Determine the (x, y) coordinate at the center of the cell enclosing the given text.  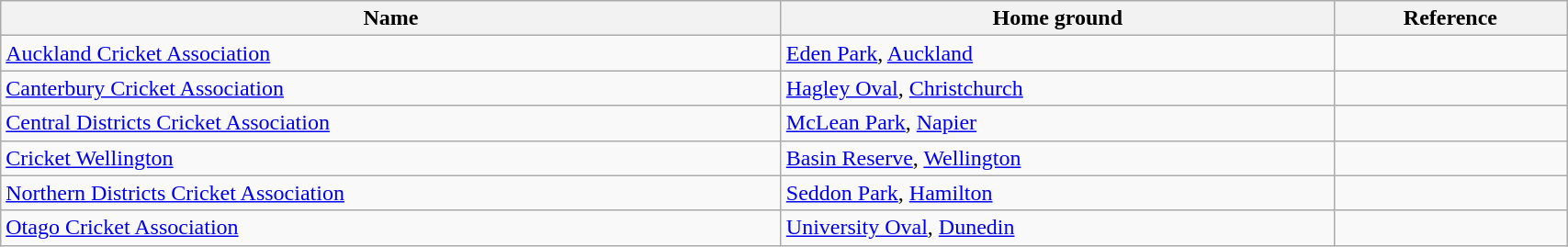
University Oval, Dunedin (1057, 228)
Canterbury Cricket Association (391, 88)
Name (391, 18)
Cricket Wellington (391, 158)
McLean Park, Napier (1057, 123)
Hagley Oval, Christchurch (1057, 88)
Northern Districts Cricket Association (391, 193)
Eden Park, Auckland (1057, 53)
Central Districts Cricket Association (391, 123)
Seddon Park, Hamilton (1057, 193)
Auckland Cricket Association (391, 53)
Basin Reserve, Wellington (1057, 158)
Home ground (1057, 18)
Reference (1450, 18)
Otago Cricket Association (391, 228)
